Provide the (x, y) coordinate of the cell's center where the given text is located.  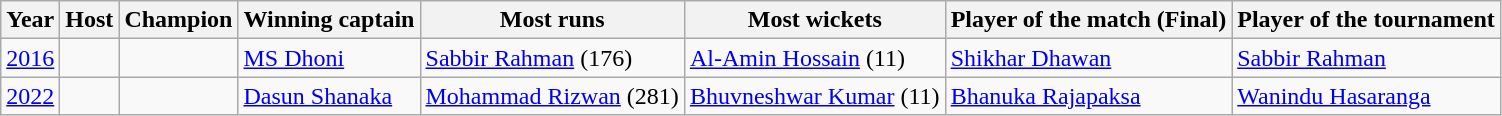
Al-Amin Hossain (11) (814, 58)
2016 (30, 58)
2022 (30, 96)
Mohammad Rizwan (281) (552, 96)
Champion (178, 20)
Host (90, 20)
Bhuvneshwar Kumar (11) (814, 96)
Player of the tournament (1366, 20)
Shikhar Dhawan (1088, 58)
Winning captain (329, 20)
Player of the match (Final) (1088, 20)
Bhanuka Rajapaksa (1088, 96)
Dasun Shanaka (329, 96)
Most wickets (814, 20)
Sabbir Rahman (1366, 58)
Sabbir Rahman (176) (552, 58)
Year (30, 20)
Wanindu Hasaranga (1366, 96)
Most runs (552, 20)
MS Dhoni (329, 58)
